Scan for the cell matching the given text and deliver its [x, y] coordinate at center. 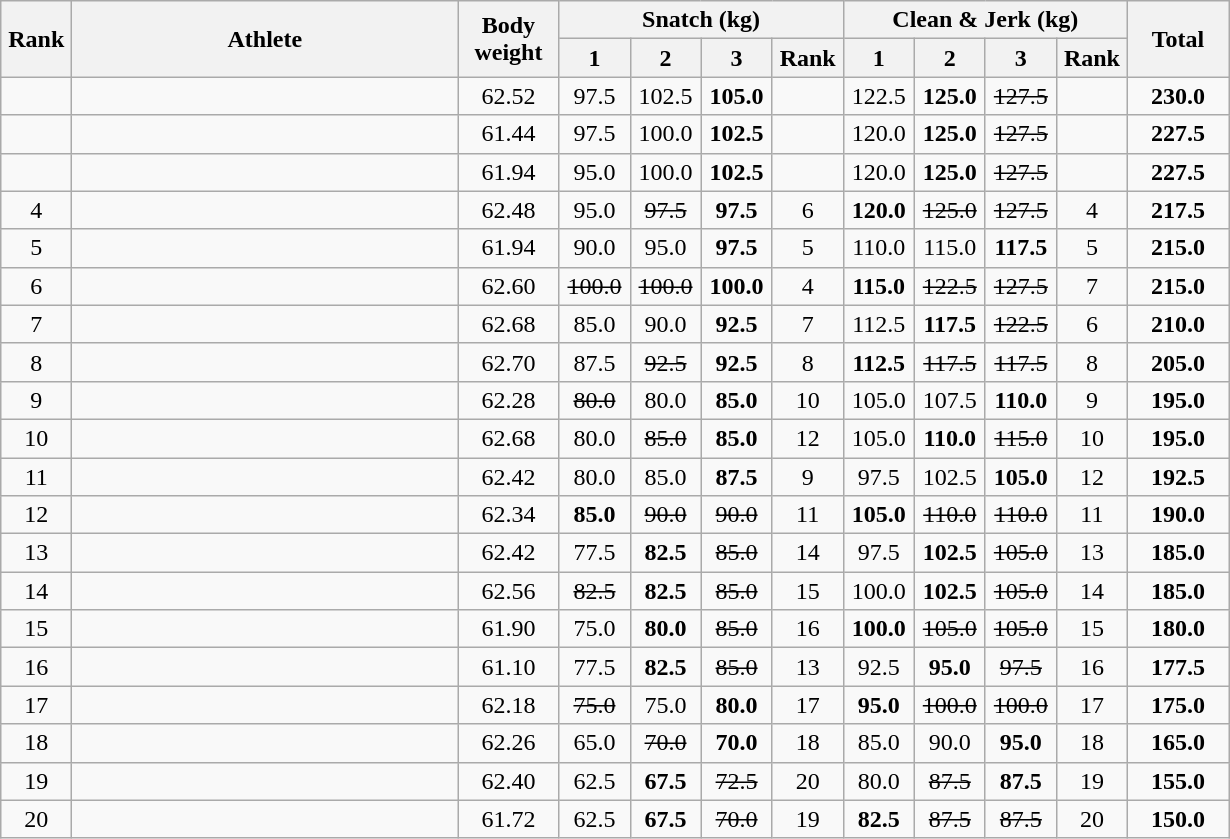
Body weight [508, 39]
65.0 [594, 743]
Athlete [265, 39]
155.0 [1178, 781]
230.0 [1178, 96]
61.72 [508, 819]
62.34 [508, 515]
192.5 [1178, 477]
175.0 [1178, 705]
217.5 [1178, 210]
210.0 [1178, 324]
62.70 [508, 362]
61.10 [508, 667]
72.5 [736, 781]
107.5 [950, 400]
180.0 [1178, 629]
205.0 [1178, 362]
62.52 [508, 96]
Snatch (kg) [701, 20]
150.0 [1178, 819]
62.56 [508, 591]
190.0 [1178, 515]
62.28 [508, 400]
165.0 [1178, 743]
62.48 [508, 210]
62.60 [508, 286]
61.44 [508, 134]
62.26 [508, 743]
177.5 [1178, 667]
61.90 [508, 629]
Total [1178, 39]
Clean & Jerk (kg) [985, 20]
62.18 [508, 705]
62.40 [508, 781]
